Return the [x, y] coordinate for the center point of the cell that contains the specified text.  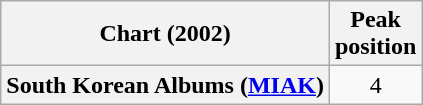
Chart (2002) [166, 34]
Peakposition [375, 34]
4 [375, 85]
South Korean Albums (MIAK) [166, 85]
